Locate the cell with the specified text and output its (x, y) center coordinate. 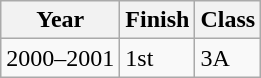
1st (158, 58)
Finish (158, 20)
Year (60, 20)
2000–2001 (60, 58)
Class (228, 20)
3A (228, 58)
